Pinpoint the cell where the given text exists, returning its [x, y] midpoint coordinate. 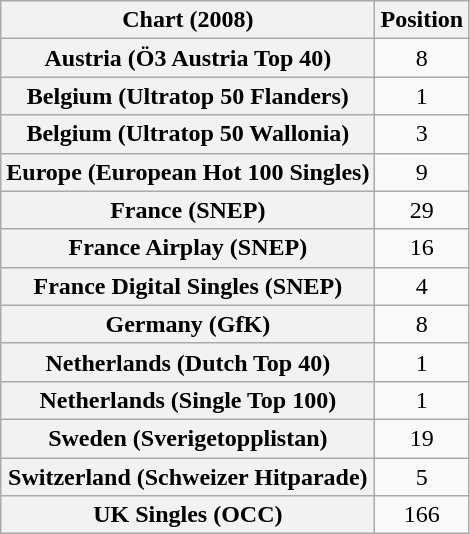
Belgium (Ultratop 50 Wallonia) [188, 134]
Austria (Ö3 Austria Top 40) [188, 58]
France Airplay (SNEP) [188, 248]
19 [422, 438]
5 [422, 477]
Netherlands (Single Top 100) [188, 400]
Europe (European Hot 100 Singles) [188, 172]
Switzerland (Schweizer Hitparade) [188, 477]
166 [422, 515]
Sweden (Sverigetopplistan) [188, 438]
Netherlands (Dutch Top 40) [188, 362]
France (SNEP) [188, 210]
Belgium (Ultratop 50 Flanders) [188, 96]
France Digital Singles (SNEP) [188, 286]
16 [422, 248]
3 [422, 134]
9 [422, 172]
4 [422, 286]
Germany (GfK) [188, 324]
Position [422, 20]
29 [422, 210]
UK Singles (OCC) [188, 515]
Chart (2008) [188, 20]
